Return [X, Y] of the center of cell containing provided text 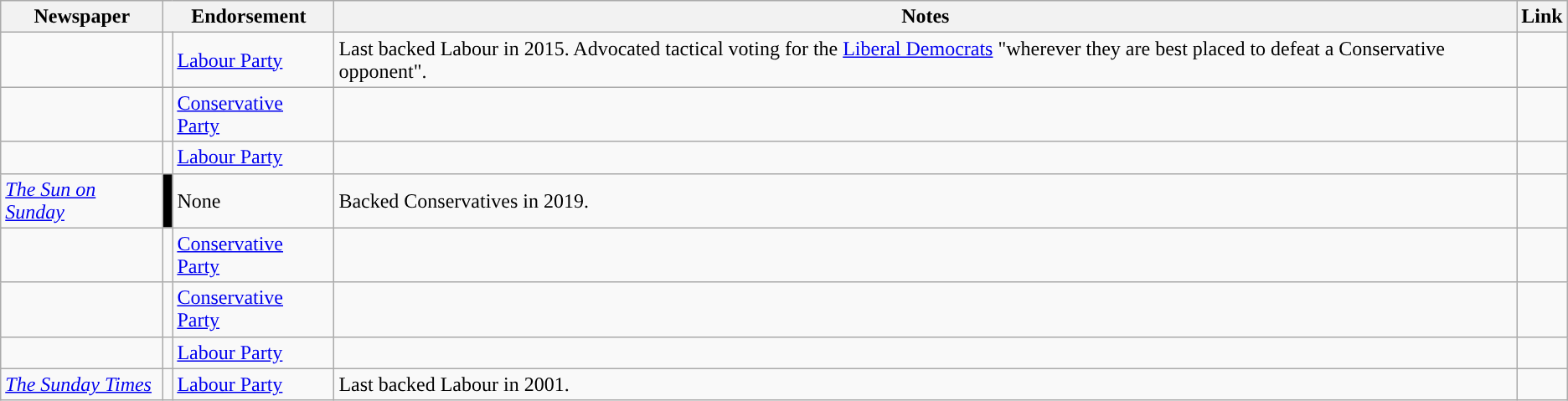
The Sun on Sunday [82, 201]
The Sunday Times [82, 384]
Last backed Labour in 2015. Advocated tactical voting for the Liberal Democrats "wherever they are best placed to defeat a Conservative opponent". [926, 60]
Notes [926, 17]
Backed Conservatives in 2019. [926, 201]
None [253, 201]
Newspaper [82, 17]
Endorsement [249, 17]
Link [1542, 17]
Last backed Labour in 2001. [926, 384]
